Capture the cell that displays the provided text and extract its (x, y) central coordinate. 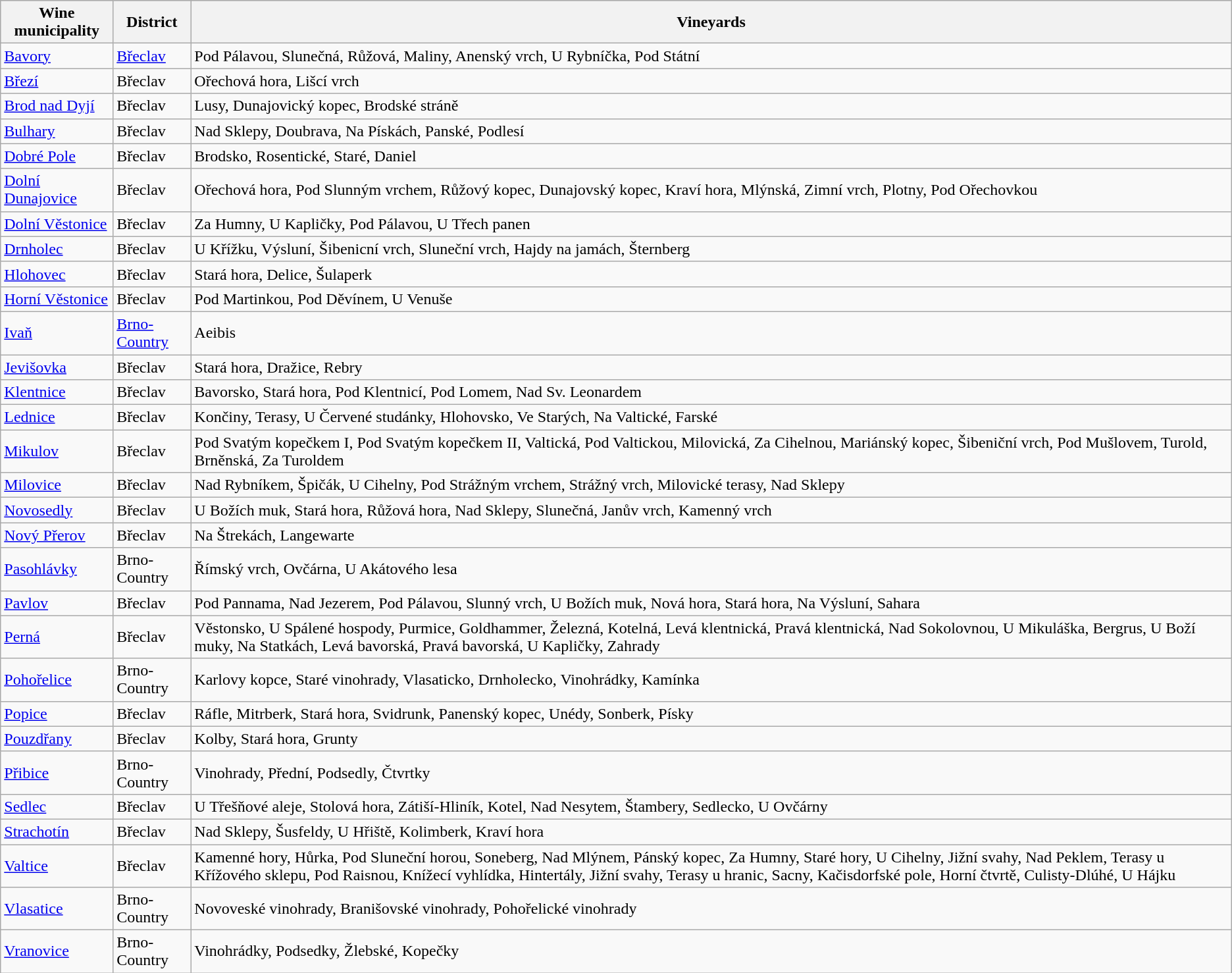
Valtice (57, 865)
Hlohovec (57, 274)
Pohořelice (57, 679)
Perná (57, 637)
Nad Rybníkem, Špičák, U Cihelny, Pod Strážným vrchem, Strážný vrch, Milovické terasy, Nad Sklepy (711, 485)
U Třešňové aleje, Stolová hora, Zátiší-Hliník, Kotel, Nad Nesytem, Štambery, Sedlecko, U Ovčárny (711, 806)
Přibice (57, 773)
Novosedly (57, 510)
Novoveské vinohrady, Branišovské vinohrady, Pohořelické vinohrady (711, 908)
Stará hora, Dražice, Rebry (711, 367)
Stará hora, Delice, Šulaperk (711, 274)
Pod Pannama, Nad Jezerem, Pod Pálavou, Slunný vrch, U Božích muk, Nová hora, Stará hora, Na Výsluní, Sahara (711, 603)
Ořechová hora, Lišcí vrch (711, 81)
Nad Sklepy, Šusfeldy, U Hřiště, Kolimberk, Kraví hora (711, 831)
Wine municipality (57, 22)
Sedlec (57, 806)
Dolní Dunajovice (57, 190)
Bavory (57, 56)
Končiny, Terasy, U Červené studánky, Hlohovsko, Ve Starých, Na Valtické, Farské (711, 417)
Milovice (57, 485)
Bavorsko, Stará hora, Pod Klentnicí, Pod Lomem, Nad Sv. Leonardem (711, 392)
Pouzdřany (57, 739)
Drnholec (57, 249)
Lusy, Dunajovický kopec, Brodské stráně (711, 106)
Pod Pálavou, Slunečná, Růžová, Maliny, Anenský vrch, U Rybníčka, Pod Státní (711, 56)
Pavlov (57, 603)
Bulhary (57, 131)
Karlovy kopce, Staré vinohrady, Vlasaticko, Drnholecko, Vinohrádky, Kamínka (711, 679)
Vlasatice (57, 908)
Ráfle, Mitrberk, Stará hora, Svidrunk, Panenský kopec, Unédy, Sonberk, Písky (711, 714)
Brodsko, Rosentické, Staré, Daniel (711, 156)
Vinohrady, Přední, Podsedly, Čtvrtky (711, 773)
Dolní Věstonice (57, 224)
Dobré Pole (57, 156)
Horní Věstonice (57, 299)
Nový Přerov (57, 535)
Strachotín (57, 831)
Kolby, Stará hora, Grunty (711, 739)
Jevišovka (57, 367)
U Křížku, Výsluní, Šibenicní vrch, Sluneční vrch, Hajdy na jamách, Šternberg (711, 249)
Na Štrekách, Langewarte (711, 535)
Klentnice (57, 392)
Nad Sklepy, Doubrava, Na Pískách, Panské, Podlesí (711, 131)
Popice (57, 714)
Vinohrádky, Podsedky, Žlebské, Kopečky (711, 952)
Římský vrch, Ovčárna, U Akátového lesa (711, 569)
Vranovice (57, 952)
Aeibis (711, 333)
District (152, 22)
Mikulov (57, 452)
Brod nad Dyjí (57, 106)
Ivaň (57, 333)
Březí (57, 81)
Vineyards (711, 22)
Lednice (57, 417)
Pasohlávky (57, 569)
Ořechová hora, Pod Slunným vrchem, Růžový kopec, Dunajovský kopec, Kraví hora, Mlýnská, Zimní vrch, Plotny, Pod Ořechovkou (711, 190)
U Božích muk, Stará hora, Růžová hora, Nad Sklepy, Slunečná, Janův vrch, Kamenný vrch (711, 510)
Pod Martinkou, Pod Děvínem, U Venuše (711, 299)
Za Humny, U Kapličky, Pod Pálavou, U Třech panen (711, 224)
